From the cell containing the given text, extract its center point as [X, Y] coordinate. 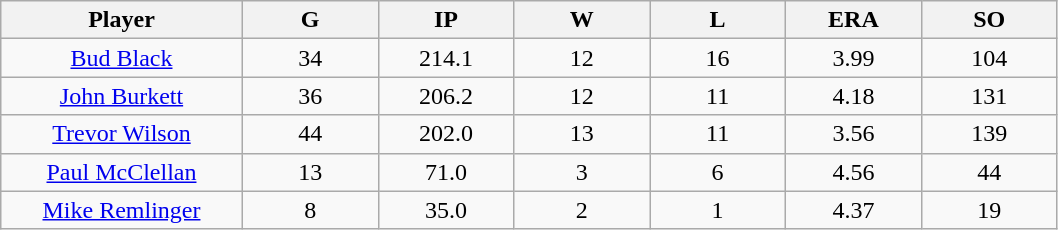
8 [310, 210]
36 [310, 96]
35.0 [446, 210]
2 [582, 210]
Mike Remlinger [122, 210]
34 [310, 58]
206.2 [446, 96]
3.99 [854, 58]
IP [446, 20]
Bud Black [122, 58]
214.1 [446, 58]
Paul McClellan [122, 172]
202.0 [446, 134]
16 [718, 58]
G [310, 20]
W [582, 20]
71.0 [446, 172]
4.18 [854, 96]
139 [989, 134]
6 [718, 172]
19 [989, 210]
1 [718, 210]
Player [122, 20]
4.37 [854, 210]
Trevor Wilson [122, 134]
3 [582, 172]
104 [989, 58]
L [718, 20]
John Burkett [122, 96]
3.56 [854, 134]
SO [989, 20]
ERA [854, 20]
4.56 [854, 172]
131 [989, 96]
